Identify which cell holds the provided text, then report its (x, y) central coordinate. 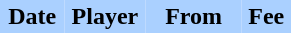
Date (32, 16)
Player (106, 16)
Fee (266, 16)
From (194, 16)
